Determine the [X, Y] coordinate at the center of the cell enclosing the given text.  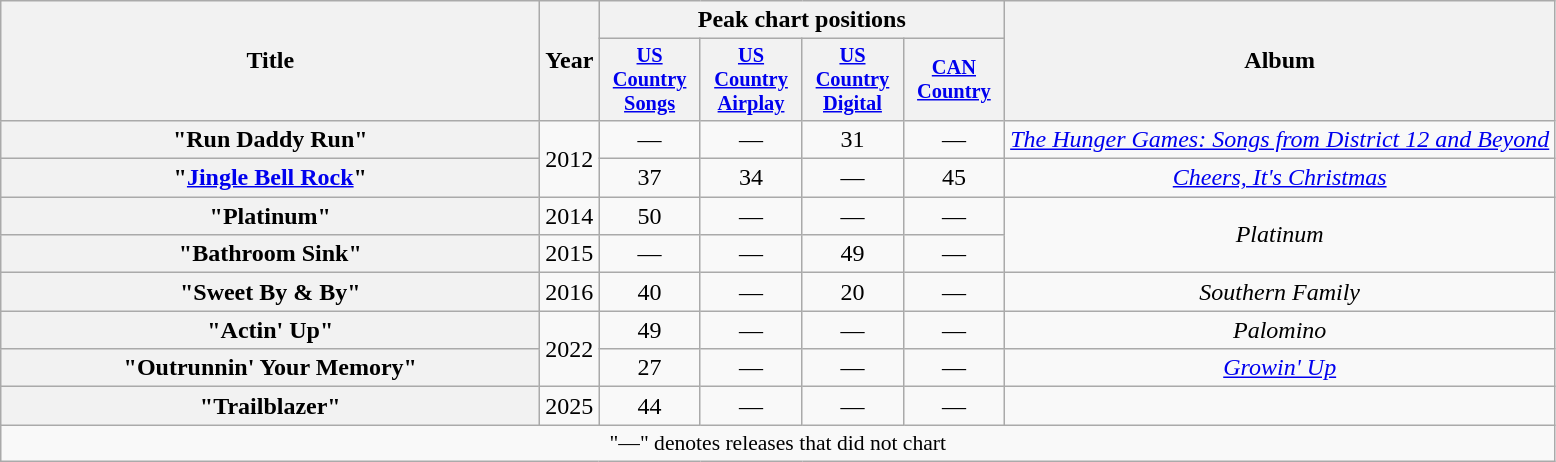
2012 [570, 158]
"—" denotes releases that did not chart [778, 443]
Cheers, It's Christmas [1280, 178]
2015 [570, 254]
"Run Daddy Run" [270, 139]
Year [570, 61]
"Trailblazer" [270, 406]
20 [852, 292]
US Country Airplay [750, 80]
"Sweet By & By" [270, 292]
Peak chart positions [802, 20]
"Actin' Up" [270, 330]
2014 [570, 216]
"Bathroom Sink" [270, 254]
50 [650, 216]
US Country Digital [852, 80]
Album [1280, 61]
2025 [570, 406]
US Country Songs [650, 80]
44 [650, 406]
Title [270, 61]
Platinum [1280, 235]
2016 [570, 292]
"Jingle Bell Rock" [270, 178]
27 [650, 368]
Southern Family [1280, 292]
45 [954, 178]
37 [650, 178]
CAN Country [954, 80]
2022 [570, 349]
40 [650, 292]
Palomino [1280, 330]
"Platinum" [270, 216]
The Hunger Games: Songs from District 12 and Beyond [1280, 139]
31 [852, 139]
Growin' Up [1280, 368]
34 [750, 178]
"Outrunnin' Your Memory" [270, 368]
